Find where the given text appears and provide that cell's center as (x, y) coordinate. 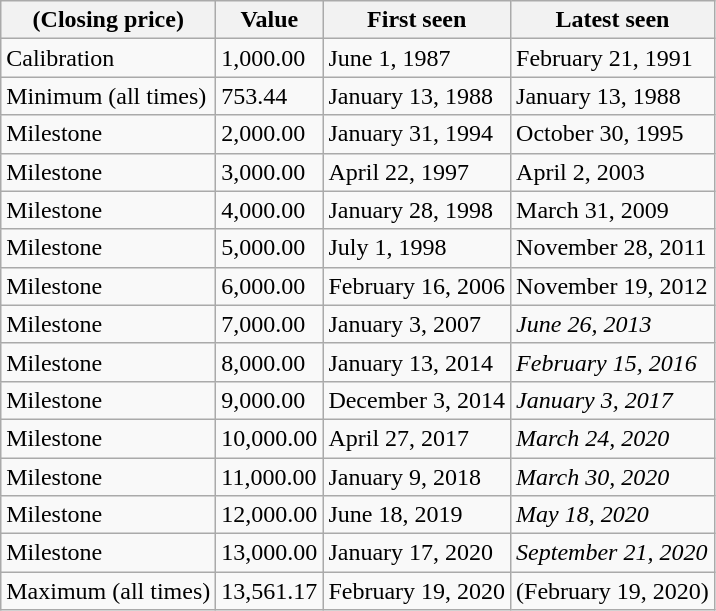
13,561.17 (270, 591)
13,000.00 (270, 553)
4,000.00 (270, 210)
11,000.00 (270, 477)
June 26, 2013 (613, 324)
Calibration (108, 58)
July 1, 1998 (417, 248)
753.44 (270, 96)
January 17, 2020 (417, 553)
Latest seen (613, 20)
2,000.00 (270, 134)
January 3, 2017 (613, 400)
February 16, 2006 (417, 286)
January 31, 1994 (417, 134)
Minimum (all times) (108, 96)
(February 19, 2020) (613, 591)
January 9, 2018 (417, 477)
March 24, 2020 (613, 438)
Maximum (all times) (108, 591)
June 1, 1987 (417, 58)
9,000.00 (270, 400)
September 21, 2020 (613, 553)
12,000.00 (270, 515)
5,000.00 (270, 248)
Value (270, 20)
April 2, 2003 (613, 172)
February 15, 2016 (613, 362)
February 21, 1991 (613, 58)
8,000.00 (270, 362)
3,000.00 (270, 172)
10,000.00 (270, 438)
June 18, 2019 (417, 515)
March 30, 2020 (613, 477)
6,000.00 (270, 286)
April 27, 2017 (417, 438)
November 19, 2012 (613, 286)
November 28, 2011 (613, 248)
January 3, 2007 (417, 324)
First seen (417, 20)
February 19, 2020 (417, 591)
October 30, 1995 (613, 134)
April 22, 1997 (417, 172)
(Closing price) (108, 20)
May 18, 2020 (613, 515)
January 28, 1998 (417, 210)
January 13, 2014 (417, 362)
December 3, 2014 (417, 400)
March 31, 2009 (613, 210)
7,000.00 (270, 324)
1,000.00 (270, 58)
